Capture the cell that displays the provided text and extract its (x, y) central coordinate. 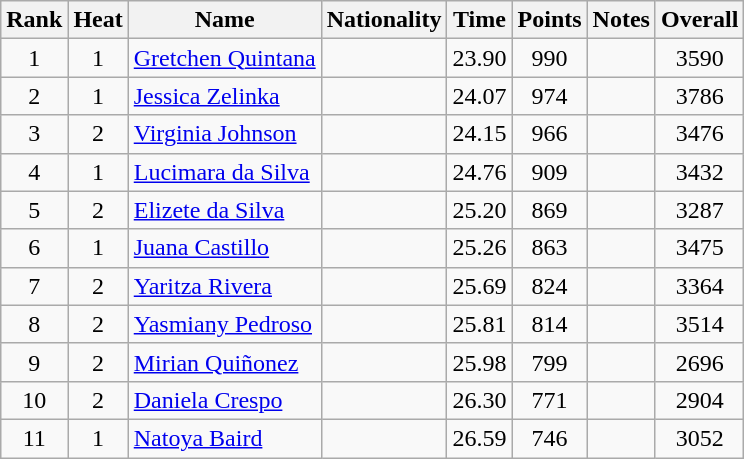
7 (34, 286)
Jessica Zelinka (224, 96)
25.69 (480, 286)
26.59 (480, 438)
11 (34, 438)
5 (34, 210)
Elizete da Silva (224, 210)
3 (34, 134)
9 (34, 362)
3364 (699, 286)
Notes (621, 20)
Natoya Baird (224, 438)
Lucimara da Silva (224, 172)
10 (34, 400)
3287 (699, 210)
863 (550, 248)
Yasmiany Pedroso (224, 324)
Name (224, 20)
25.26 (480, 248)
24.15 (480, 134)
4 (34, 172)
2904 (699, 400)
Points (550, 20)
24.07 (480, 96)
Overall (699, 20)
25.81 (480, 324)
Gretchen Quintana (224, 58)
24.76 (480, 172)
990 (550, 58)
Heat (98, 20)
Juana Castillo (224, 248)
25.20 (480, 210)
799 (550, 362)
974 (550, 96)
966 (550, 134)
23.90 (480, 58)
26.30 (480, 400)
771 (550, 400)
2696 (699, 362)
8 (34, 324)
Daniela Crespo (224, 400)
Mirian Quiñonez (224, 362)
Virginia Johnson (224, 134)
Rank (34, 20)
814 (550, 324)
824 (550, 286)
Nationality (384, 20)
6 (34, 248)
Time (480, 20)
3476 (699, 134)
Yaritza Rivera (224, 286)
3514 (699, 324)
3475 (699, 248)
3786 (699, 96)
3052 (699, 438)
3432 (699, 172)
25.98 (480, 362)
869 (550, 210)
3590 (699, 58)
746 (550, 438)
909 (550, 172)
